Provide the [x, y] coordinate of the cell's center where the given text is located.  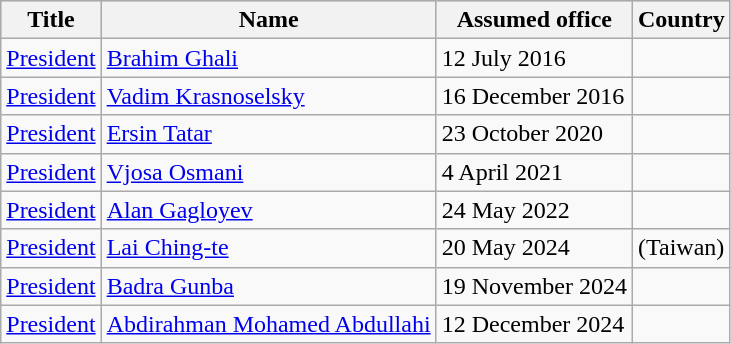
23 October 2020 [534, 134]
16 December 2016 [534, 96]
Country [682, 20]
Brahim Ghali [268, 58]
24 May 2022 [534, 210]
(Taiwan) [682, 248]
Title [51, 20]
Ersin Tatar [268, 134]
Assumed office [534, 20]
20 May 2024 [534, 248]
Badra Gunba [268, 286]
Abdirahman Mohamed Abdullahi [268, 324]
Name [268, 20]
Vjosa Osmani [268, 172]
4 April 2021 [534, 172]
Alan Gagloyev [268, 210]
Vadim Krasnoselsky [268, 96]
Lai Ching-te [268, 248]
19 November 2024 [534, 286]
12 July 2016 [534, 58]
12 December 2024 [534, 324]
